Detect which cell encompasses the target text, then output its (X, Y) center coordinate. 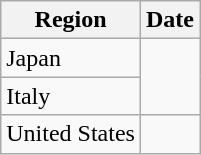
United States (71, 134)
Region (71, 20)
Date (170, 20)
Japan (71, 58)
Italy (71, 96)
